Locate the cell with the specified text and output its [x, y] center coordinate. 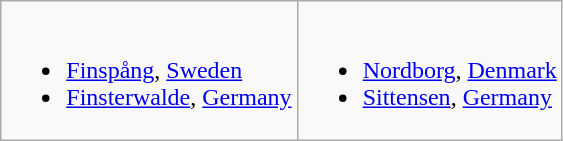
Nordborg, Denmark Sittensen, Germany [430, 71]
Finspång, Sweden Finsterwalde, Germany [149, 71]
